Provide the (X, Y) coordinate of the cell's center where the given text is located.  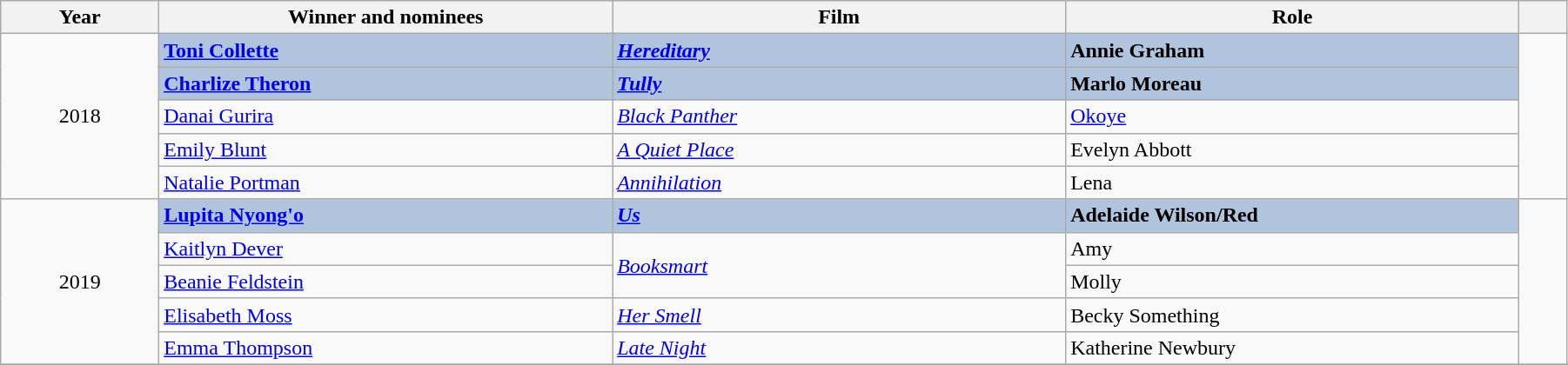
Us (839, 216)
Toni Collette (386, 50)
Booksmart (839, 265)
Katherine Newbury (1293, 348)
Natalie Portman (386, 182)
Adelaide Wilson/Red (1293, 216)
Molly (1293, 282)
A Quiet Place (839, 149)
Black Panther (839, 116)
Evelyn Abbott (1293, 149)
Kaitlyn Dever (386, 249)
Lena (1293, 182)
Lupita Nyong'o (386, 216)
Annihilation (839, 182)
Tully (839, 83)
Amy (1293, 249)
Beanie Feldstein (386, 282)
Film (839, 17)
Danai Gurira (386, 116)
Winner and nominees (386, 17)
Marlo Moreau (1293, 83)
Okoye (1293, 116)
Becky Something (1293, 315)
Charlize Theron (386, 83)
Emily Blunt (386, 149)
Late Night (839, 348)
Annie Graham (1293, 50)
Year (80, 17)
2019 (80, 282)
Her Smell (839, 315)
2018 (80, 116)
Hereditary (839, 50)
Emma Thompson (386, 348)
Elisabeth Moss (386, 315)
Role (1293, 17)
